Capture the cell that displays the provided text and extract its [x, y] central coordinate. 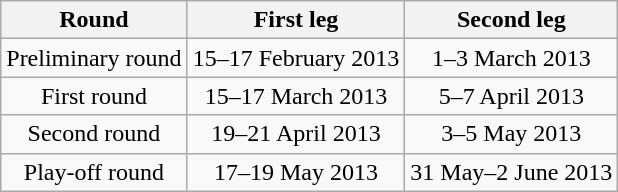
Round [94, 20]
31 May–2 June 2013 [512, 172]
15–17 February 2013 [296, 58]
Second leg [512, 20]
5–7 April 2013 [512, 96]
17–19 May 2013 [296, 172]
3–5 May 2013 [512, 134]
Second round [94, 134]
First leg [296, 20]
19–21 April 2013 [296, 134]
Play-off round [94, 172]
Preliminary round [94, 58]
1–3 March 2013 [512, 58]
15–17 March 2013 [296, 96]
First round [94, 96]
